Determine the [x, y] coordinate at the center of the cell enclosing the given text.  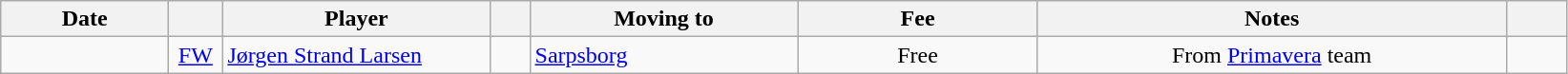
Free [918, 55]
Jørgen Strand Larsen [357, 55]
FW [196, 55]
Date [85, 19]
From Primavera team [1271, 55]
Notes [1271, 19]
Fee [918, 19]
Moving to [664, 19]
Sarpsborg [664, 55]
Player [357, 19]
